Locate the cell with the specified text and output its (x, y) center coordinate. 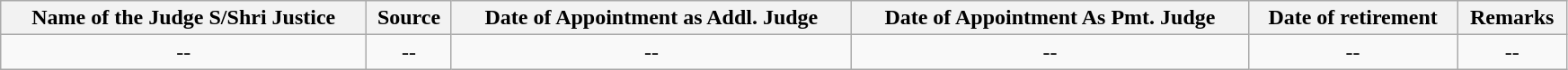
Date of Appointment As Pmt. Judge (1050, 18)
Name of the Judge S/Shri Justice (183, 18)
Date of Appointment as Addl. Judge (651, 18)
Date of retirement (1352, 18)
Remarks (1512, 18)
Source (410, 18)
